Extract the (x, y) coordinate from the center of the cell holding the provided text.  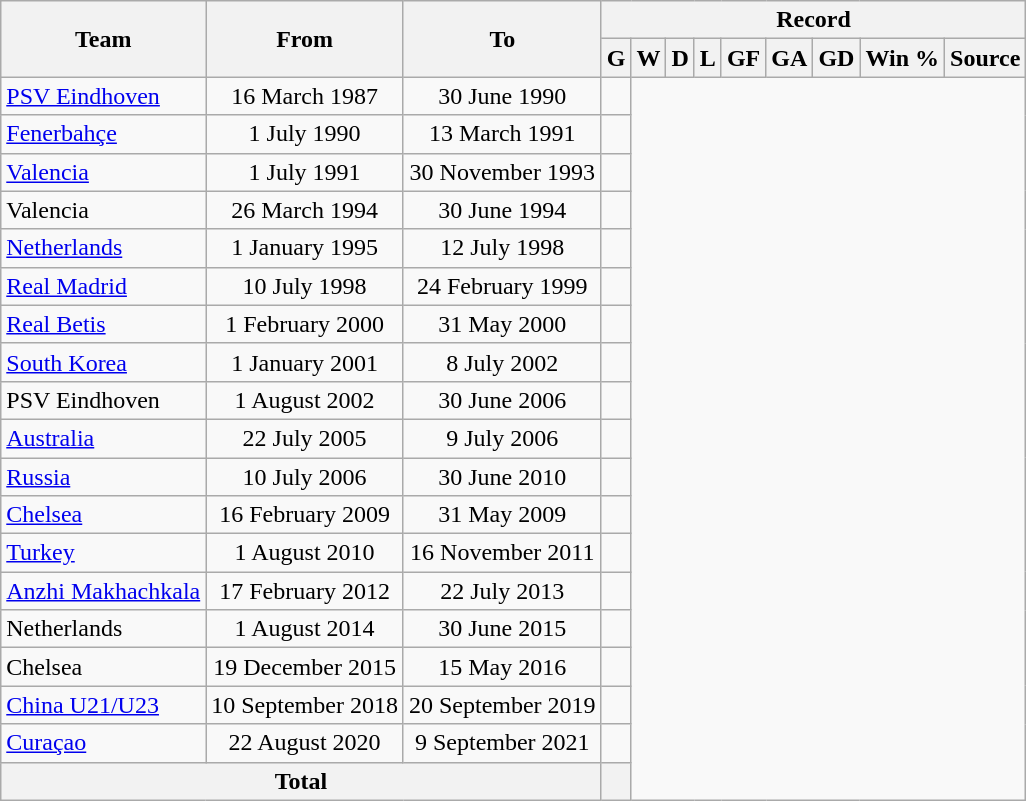
16 February 2009 (305, 515)
W (648, 58)
13 March 1991 (502, 134)
1 July 1990 (305, 134)
Total (301, 781)
30 June 2006 (502, 400)
G (616, 58)
1 July 1991 (305, 172)
GF (743, 58)
1 August 2014 (305, 629)
Real Betis (104, 324)
1 January 2001 (305, 362)
Curaçao (104, 743)
Team (104, 39)
9 September 2021 (502, 743)
15 May 2016 (502, 667)
20 September 2019 (502, 705)
22 July 2013 (502, 591)
From (305, 39)
To (502, 39)
31 May 2000 (502, 324)
19 December 2015 (305, 667)
South Korea (104, 362)
26 March 1994 (305, 210)
GD (836, 58)
Real Madrid (104, 286)
China U21/U23 (104, 705)
17 February 2012 (305, 591)
1 January 1995 (305, 248)
8 July 2002 (502, 362)
30 June 2015 (502, 629)
1 August 2002 (305, 400)
10 July 1998 (305, 286)
Record (814, 20)
Win % (902, 58)
12 July 1998 (502, 248)
16 November 2011 (502, 553)
Fenerbahçe (104, 134)
31 May 2009 (502, 515)
22 August 2020 (305, 743)
16 March 1987 (305, 96)
24 February 1999 (502, 286)
30 June 1994 (502, 210)
9 July 2006 (502, 438)
30 June 1990 (502, 96)
22 July 2005 (305, 438)
30 November 1993 (502, 172)
L (708, 58)
10 July 2006 (305, 477)
Source (986, 58)
GA (790, 58)
D (680, 58)
Turkey (104, 553)
Anzhi Makhachkala (104, 591)
Australia (104, 438)
1 August 2010 (305, 553)
Russia (104, 477)
30 June 2010 (502, 477)
10 September 2018 (305, 705)
1 February 2000 (305, 324)
